Output the [x, y] coordinate of the center of the cell containing the given text.  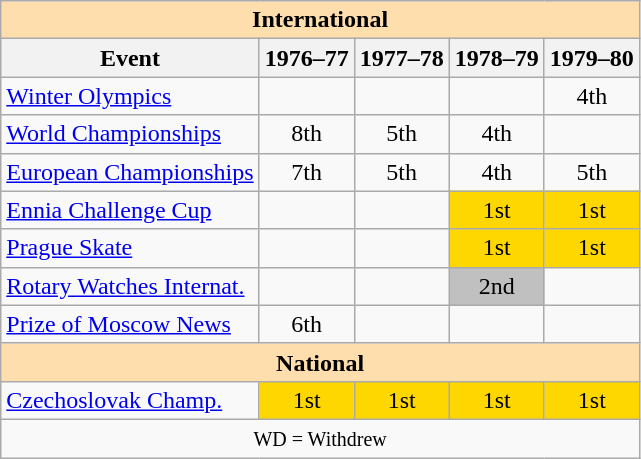
8th [306, 134]
European Championships [130, 172]
Czechoslovak Champ. [130, 400]
Event [130, 58]
Rotary Watches Internat. [130, 286]
Winter Olympics [130, 96]
WD = Withdrew [320, 438]
Prague Skate [130, 248]
Prize of Moscow News [130, 324]
Ennia Challenge Cup [130, 210]
1979–80 [592, 58]
World Championships [130, 134]
International [320, 20]
7th [306, 172]
1977–78 [402, 58]
2nd [496, 286]
1978–79 [496, 58]
National [320, 362]
6th [306, 324]
1976–77 [306, 58]
